Scan for the cell matching the given text and deliver its [x, y] coordinate at center. 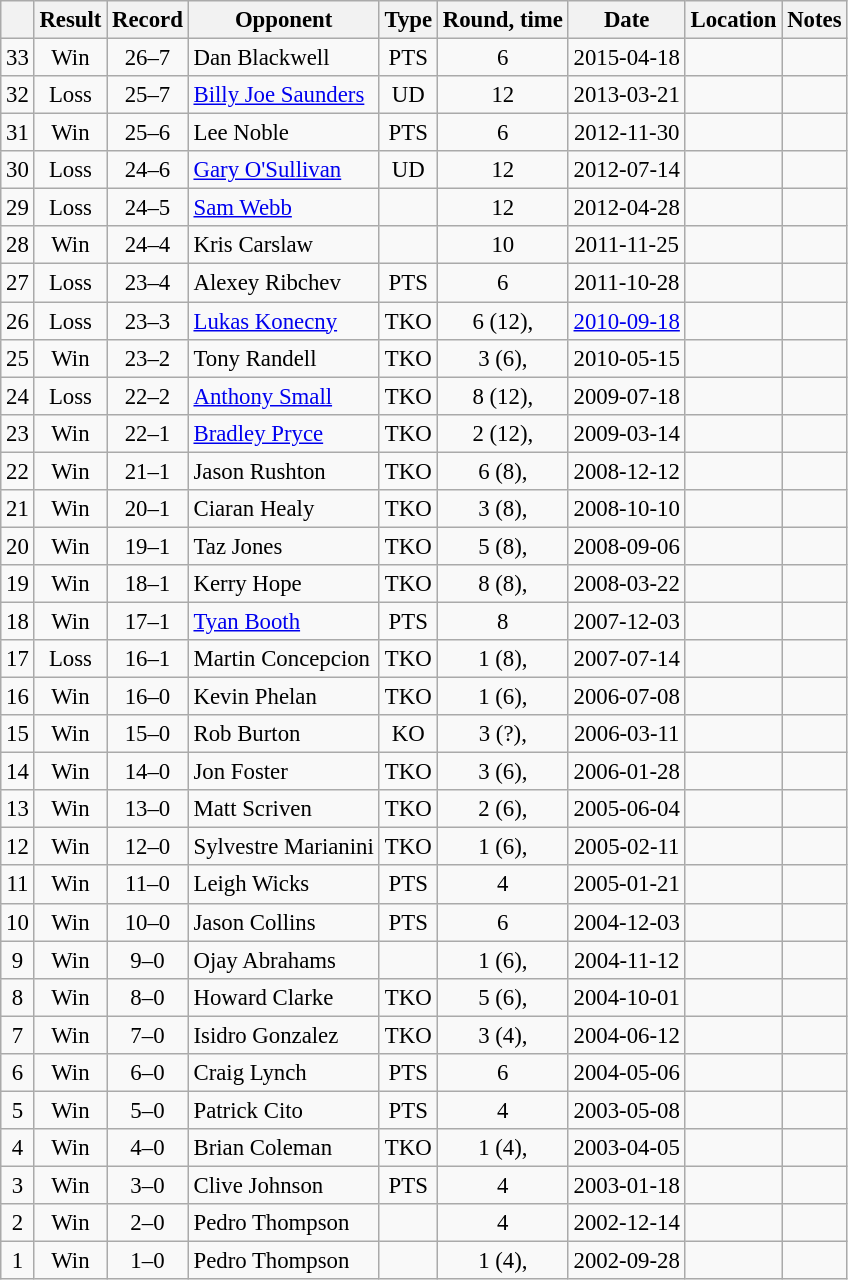
6 (12), [502, 321]
13 [18, 809]
2 (12), [502, 433]
Leigh Wicks [284, 885]
Jason Rushton [284, 471]
Jon Foster [284, 772]
KO [408, 734]
Gary O'Sullivan [284, 170]
8 (12), [502, 396]
Clive Johnson [284, 1185]
2005-01-21 [626, 885]
6–0 [148, 1073]
Bradley Pryce [284, 433]
17–1 [148, 621]
15 [18, 734]
Tony Randell [284, 358]
9 [18, 960]
20–1 [148, 509]
2005-06-04 [626, 809]
3 [18, 1185]
2002-12-14 [626, 1223]
15–0 [148, 734]
Sylvestre Marianini [284, 847]
17 [18, 659]
18 [18, 621]
25 [18, 358]
16–1 [148, 659]
11 [18, 885]
Taz Jones [284, 546]
Rob Burton [284, 734]
Billy Joe Saunders [284, 95]
Ojay Abrahams [284, 960]
19–1 [148, 546]
Sam Webb [284, 208]
Howard Clarke [284, 997]
14–0 [148, 772]
Brian Coleman [284, 1148]
Anthony Small [284, 396]
12–0 [148, 847]
14 [18, 772]
Isidro Gonzalez [284, 1035]
2006-03-11 [626, 734]
2011-10-28 [626, 283]
23 [18, 433]
23–3 [148, 321]
28 [18, 245]
2004-10-01 [626, 997]
2 (6), [502, 809]
4–0 [148, 1148]
2012-11-30 [626, 133]
1–0 [148, 1261]
21 [18, 509]
3 (8), [502, 509]
2006-01-28 [626, 772]
16–0 [148, 697]
5 (6), [502, 997]
Lee Noble [284, 133]
31 [18, 133]
Kevin Phelan [284, 697]
Martin Concepcion [284, 659]
9–0 [148, 960]
8–0 [148, 997]
13–0 [148, 809]
2009-03-14 [626, 433]
25–6 [148, 133]
23–4 [148, 283]
16 [18, 697]
20 [18, 546]
2010-05-15 [626, 358]
21–1 [148, 471]
2004-05-06 [626, 1073]
Patrick Cito [284, 1110]
2007-12-03 [626, 621]
Dan Blackwell [284, 58]
2013-03-21 [626, 95]
1 [18, 1261]
Result [70, 20]
2004-11-12 [626, 960]
2008-03-22 [626, 584]
24–6 [148, 170]
2003-04-05 [626, 1148]
5 [18, 1110]
Alexey Ribchev [284, 283]
2008-10-10 [626, 509]
1 (8), [502, 659]
22 [18, 471]
Ciaran Healy [284, 509]
Tyan Booth [284, 621]
2003-01-18 [626, 1185]
2006-07-08 [626, 697]
22–2 [148, 396]
11–0 [148, 885]
2005-02-11 [626, 847]
Notes [814, 20]
2 [18, 1223]
2011-11-25 [626, 245]
Location [734, 20]
10–0 [148, 922]
2002-09-28 [626, 1261]
6 (8), [502, 471]
8 (8), [502, 584]
Opponent [284, 20]
3 (4), [502, 1035]
27 [18, 283]
Kris Carslaw [284, 245]
Matt Scriven [284, 809]
2012-07-14 [626, 170]
2008-09-06 [626, 546]
Type [408, 20]
2007-07-14 [626, 659]
18–1 [148, 584]
33 [18, 58]
2004-06-12 [626, 1035]
Craig Lynch [284, 1073]
Jason Collins [284, 922]
22–1 [148, 433]
2003-05-08 [626, 1110]
Lukas Konecny [284, 321]
24–5 [148, 208]
Record [148, 20]
25–7 [148, 95]
5 (8), [502, 546]
3 (?), [502, 734]
2008-12-12 [626, 471]
23–2 [148, 358]
24–4 [148, 245]
26–7 [148, 58]
7–0 [148, 1035]
2004-12-03 [626, 922]
2012-04-28 [626, 208]
26 [18, 321]
Date [626, 20]
7 [18, 1035]
2010-09-18 [626, 321]
32 [18, 95]
Round, time [502, 20]
2015-04-18 [626, 58]
24 [18, 396]
29 [18, 208]
19 [18, 584]
5–0 [148, 1110]
2–0 [148, 1223]
30 [18, 170]
3–0 [148, 1185]
Kerry Hope [284, 584]
2009-07-18 [626, 396]
